From the cell containing the given text, extract its center point as (X, Y) coordinate. 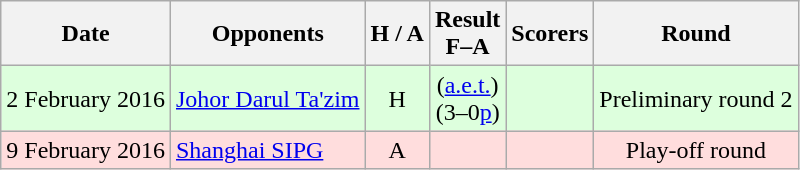
Round (696, 34)
H (397, 98)
9 February 2016 (86, 150)
Opponents (268, 34)
Shanghai SIPG (268, 150)
ResultF–A (467, 34)
Preliminary round 2 (696, 98)
Play-off round (696, 150)
Johor Darul Ta'zim (268, 98)
H / A (397, 34)
Date (86, 34)
Scorers (550, 34)
2 February 2016 (86, 98)
A (397, 150)
(a.e.t.)(3–0p) (467, 98)
